Return [x, y] of the center of cell containing provided text 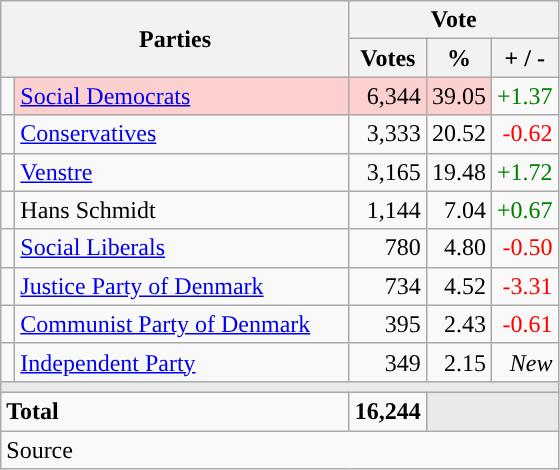
-0.62 [524, 134]
19.48 [458, 172]
Hans Schmidt [182, 210]
Source [280, 449]
New [524, 362]
16,244 [388, 411]
3,165 [388, 172]
1,144 [388, 210]
% [458, 58]
Justice Party of Denmark [182, 286]
4.80 [458, 248]
734 [388, 286]
39.05 [458, 96]
20.52 [458, 134]
Social Liberals [182, 248]
395 [388, 324]
7.04 [458, 210]
3,333 [388, 134]
+0.67 [524, 210]
Social Democrats [182, 96]
349 [388, 362]
+ / - [524, 58]
Conservatives [182, 134]
6,344 [388, 96]
Parties [176, 39]
Vote [454, 20]
+1.37 [524, 96]
Total [176, 411]
+1.72 [524, 172]
4.52 [458, 286]
2.43 [458, 324]
Venstre [182, 172]
Votes [388, 58]
Communist Party of Denmark [182, 324]
-0.50 [524, 248]
780 [388, 248]
Independent Party [182, 362]
2.15 [458, 362]
-0.61 [524, 324]
-3.31 [524, 286]
